Pinpoint the cell where the given text exists, returning its [x, y] midpoint coordinate. 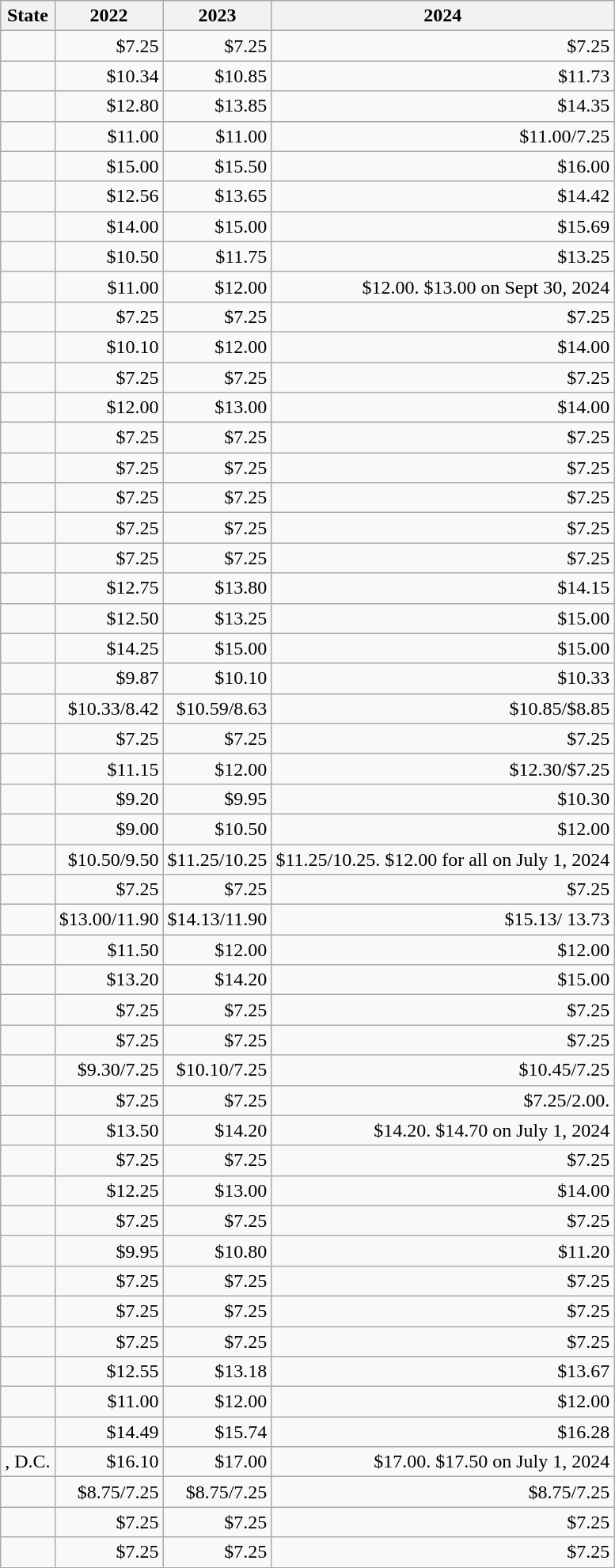
$13.85 [217, 106]
$13.80 [217, 588]
$9.87 [109, 678]
$10.30 [443, 799]
$14.15 [443, 588]
$13.00/11.90 [109, 920]
$14.42 [443, 196]
2022 [109, 16]
$10.33 [443, 678]
$13.65 [217, 196]
$14.49 [109, 1432]
$11.20 [443, 1251]
$9.20 [109, 799]
$11.25/10.25. $12.00 for all on July 1, 2024 [443, 859]
$11.73 [443, 76]
$11.00/7.25 [443, 136]
$12.55 [109, 1372]
$10.33/8.42 [109, 708]
$12.56 [109, 196]
$13.18 [217, 1372]
$9.00 [109, 829]
State [28, 16]
$10.85/$8.85 [443, 708]
$13.20 [109, 980]
$12.00. $13.00 on Sept 30, 2024 [443, 287]
$16.00 [443, 166]
$17.00 [217, 1462]
$16.28 [443, 1432]
$12.80 [109, 106]
$14.25 [109, 648]
$14.20. $14.70 on July 1, 2024 [443, 1130]
$10.50/9.50 [109, 859]
$14.35 [443, 106]
$13.50 [109, 1130]
$13.67 [443, 1372]
2023 [217, 16]
$10.59/8.63 [217, 708]
$11.75 [217, 256]
$9.30/7.25 [109, 1070]
$12.75 [109, 588]
$10.10/7.25 [217, 1070]
, D.C. [28, 1462]
$12.50 [109, 618]
$12.30/$7.25 [443, 769]
$15.13/ 13.73 [443, 920]
$11.25/10.25 [217, 859]
$15.74 [217, 1432]
$11.15 [109, 769]
$15.69 [443, 226]
$7.25/2.00. [443, 1100]
$14.13/11.90 [217, 920]
$10.45/7.25 [443, 1070]
$10.80 [217, 1251]
2024 [443, 16]
$16.10 [109, 1462]
$11.50 [109, 950]
$12.25 [109, 1190]
$15.50 [217, 166]
$10.34 [109, 76]
$10.85 [217, 76]
$17.00. $17.50 on July 1, 2024 [443, 1462]
